Provide the [x, y] coordinate of the cell's center where the given text is located.  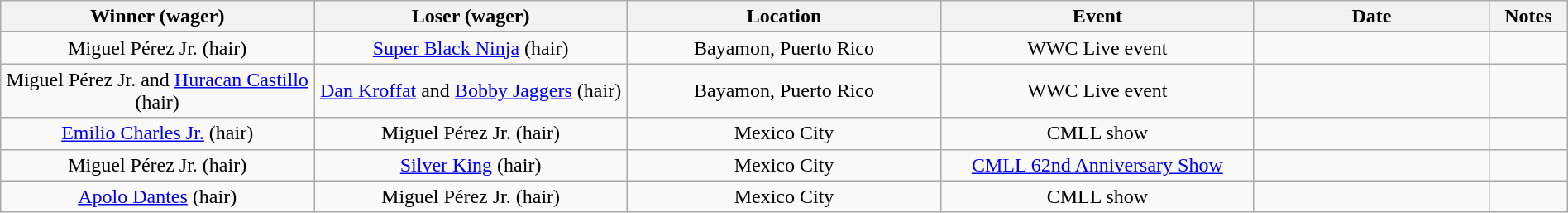
Location [784, 17]
CMLL 62nd Anniversary Show [1097, 165]
Date [1371, 17]
Loser (wager) [471, 17]
Winner (wager) [157, 17]
Miguel Pérez Jr. and Huracan Castillo (hair) [157, 91]
Dan Kroffat and Bobby Jaggers (hair) [471, 91]
Apolo Dantes (hair) [157, 196]
Super Black Ninja (hair) [471, 48]
Notes [1528, 17]
Emilio Charles Jr. (hair) [157, 133]
Event [1097, 17]
Silver King (hair) [471, 165]
